Detect which cell encompasses the target text, then output its [X, Y] center coordinate. 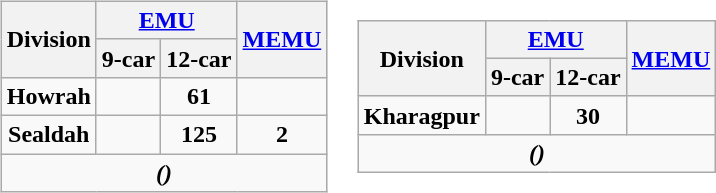
Kharagpur [422, 115]
Howrah [48, 96]
2 [282, 134]
30 [588, 115]
Sealdah [48, 134]
125 [199, 134]
61 [199, 96]
